Return the [X, Y] coordinate for the center point of the cell that contains the specified text.  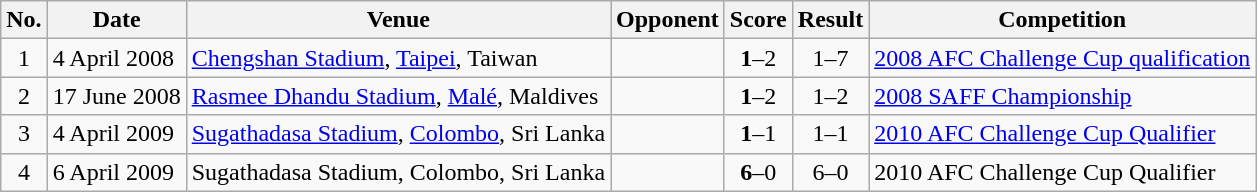
Rasmee Dhandu Stadium, Malé, Maldives [398, 96]
3 [24, 134]
17 June 2008 [116, 96]
2008 AFC Challenge Cup qualification [1062, 58]
Competition [1062, 20]
1–7 [830, 58]
4 April 2008 [116, 58]
Chengshan Stadium, Taipei, Taiwan [398, 58]
No. [24, 20]
Opponent [668, 20]
Score [758, 20]
4 April 2009 [116, 134]
6 April 2009 [116, 172]
2 [24, 96]
4 [24, 172]
1 [24, 58]
Date [116, 20]
2008 SAFF Championship [1062, 96]
Venue [398, 20]
Result [830, 20]
